Pinpoint the cell where the given text exists, returning its (x, y) midpoint coordinate. 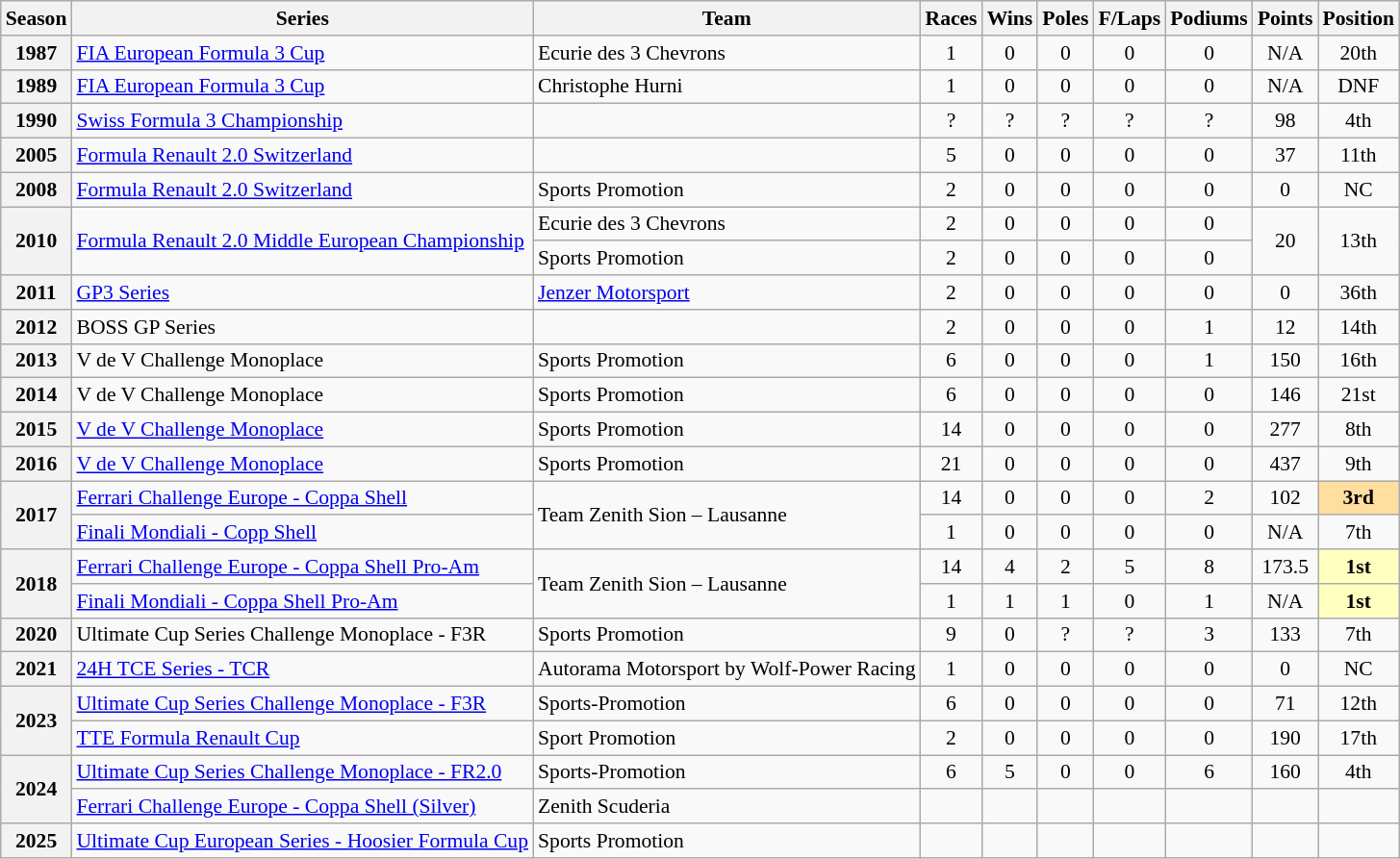
9 (951, 635)
TTE Formula Renault Cup (302, 738)
190 (1285, 738)
Finali Mondiali - Coppa Shell Pro-Am (302, 601)
2015 (37, 430)
2020 (37, 635)
16th (1359, 361)
2008 (37, 189)
2025 (37, 841)
Ferrari Challenge Europe - Coppa Shell (302, 498)
4 (1010, 567)
71 (1285, 704)
Podiums (1209, 18)
14th (1359, 327)
Finali Mondiali - Copp Shell (302, 533)
2016 (37, 464)
2024 (37, 789)
2014 (37, 395)
102 (1285, 498)
8 (1209, 567)
277 (1285, 430)
2017 (37, 516)
Position (1359, 18)
Zenith Scuderia (726, 807)
2023 (37, 721)
DNF (1359, 87)
2010 (37, 240)
2021 (37, 670)
Christophe Hurni (726, 87)
11th (1359, 156)
160 (1285, 772)
20 (1285, 240)
37 (1285, 156)
2018 (37, 583)
2005 (37, 156)
12 (1285, 327)
3rd (1359, 498)
1990 (37, 121)
BOSS GP Series (302, 327)
8th (1359, 430)
Team (726, 18)
Ultimate Cup European Series - Hoosier Formula Cup (302, 841)
173.5 (1285, 567)
2013 (37, 361)
2012 (37, 327)
1989 (37, 87)
133 (1285, 635)
Swiss Formula 3 Championship (302, 121)
Ferrari Challenge Europe - Coppa Shell Pro-Am (302, 567)
Sport Promotion (726, 738)
Season (37, 18)
Autorama Motorsport by Wolf-Power Racing (726, 670)
Ferrari Challenge Europe - Coppa Shell (Silver) (302, 807)
Points (1285, 18)
1987 (37, 53)
2011 (37, 292)
13th (1359, 240)
GP3 Series (302, 292)
21 (951, 464)
Poles (1065, 18)
24H TCE Series - TCR (302, 670)
3 (1209, 635)
21st (1359, 395)
Races (951, 18)
Series (302, 18)
17th (1359, 738)
98 (1285, 121)
150 (1285, 361)
Formula Renault 2.0 Middle European Championship (302, 240)
20th (1359, 53)
146 (1285, 395)
36th (1359, 292)
F/Laps (1130, 18)
437 (1285, 464)
9th (1359, 464)
12th (1359, 704)
Ultimate Cup Series Challenge Monoplace - FR2.0 (302, 772)
Wins (1010, 18)
Jenzer Motorsport (726, 292)
